Detect which cell encompasses the target text, then output its (X, Y) center coordinate. 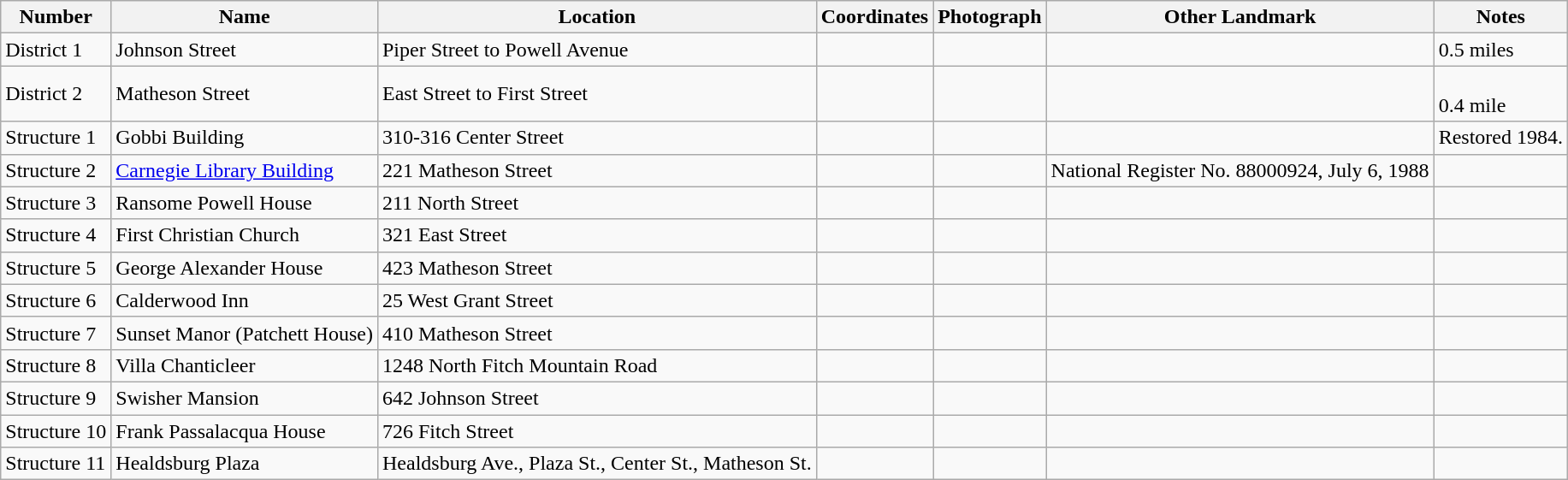
Structure 7 (56, 333)
Villa Chanticleer (245, 365)
1248 North Fitch Mountain Road (597, 365)
Gobbi Building (245, 138)
726 Fitch Street (597, 430)
Structure 4 (56, 235)
George Alexander House (245, 268)
East Street to First Street (597, 94)
District 2 (56, 94)
410 Matheson Street (597, 333)
Name (245, 17)
Calderwood Inn (245, 300)
Healdsburg Plaza (245, 464)
Structure 3 (56, 203)
Photograph (990, 17)
Structure 10 (56, 430)
Matheson Street (245, 94)
221 Matheson Street (597, 170)
Ransome Powell House (245, 203)
Structure 5 (56, 268)
211 North Street (597, 203)
Number (56, 17)
0.5 miles (1500, 50)
423 Matheson Street (597, 268)
Healdsburg Ave., Plaza St., Center St., Matheson St. (597, 464)
0.4 mile (1500, 94)
Carnegie Library Building (245, 170)
310-316 Center Street (597, 138)
Structure 11 (56, 464)
First Christian Church (245, 235)
Swisher Mansion (245, 398)
District 1 (56, 50)
Piper Street to Powell Avenue (597, 50)
Structure 8 (56, 365)
Johnson Street (245, 50)
Structure 1 (56, 138)
Restored 1984. (1500, 138)
642 Johnson Street (597, 398)
Structure 2 (56, 170)
25 West Grant Street (597, 300)
Location (597, 17)
Structure 6 (56, 300)
Notes (1500, 17)
Frank Passalacqua House (245, 430)
National Register No. 88000924, July 6, 1988 (1240, 170)
Structure 9 (56, 398)
321 East Street (597, 235)
Other Landmark (1240, 17)
Sunset Manor (Patchett House) (245, 333)
Coordinates (874, 17)
